Identify which cell holds the provided text, then report its [x, y] central coordinate. 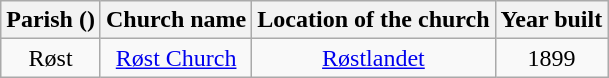
Parish () [51, 20]
Church name [176, 20]
Location of the church [374, 20]
Røst [51, 58]
Røst Church [176, 58]
Røstlandet [374, 58]
Year built [552, 20]
1899 [552, 58]
